Output the [X, Y] coordinate of the center of the cell containing the given text.  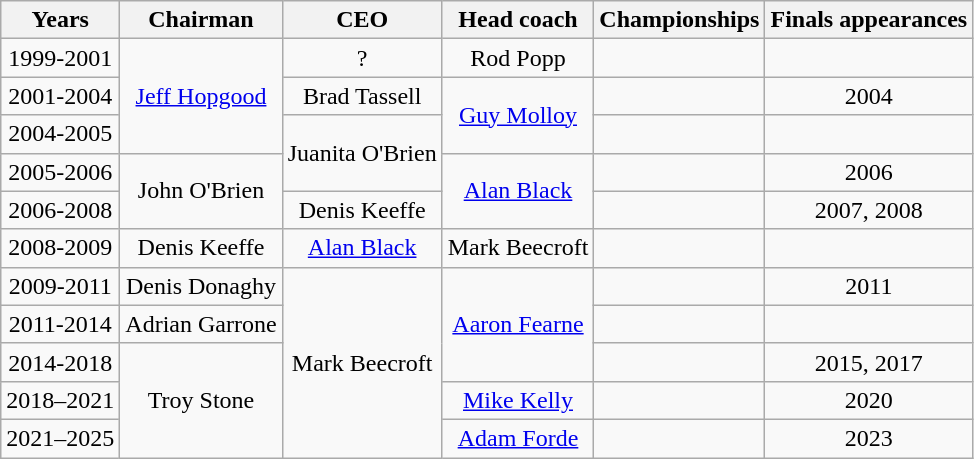
Finals appearances [869, 20]
2006 [869, 172]
Adrian Garrone [201, 324]
1999-2001 [60, 58]
2021–2025 [60, 438]
Troy Stone [201, 400]
2014-2018 [60, 362]
CEO [362, 20]
Juanita O'Brien [362, 153]
2006-2008 [60, 210]
Brad Tassell [362, 96]
Aaron Fearne [518, 324]
2009-2011 [60, 286]
Chairman [201, 20]
2015, 2017 [869, 362]
Guy Molloy [518, 115]
Championships [680, 20]
2004 [869, 96]
2011 [869, 286]
2020 [869, 400]
2005-2006 [60, 172]
2008-2009 [60, 248]
Rod Popp [518, 58]
2001-2004 [60, 96]
Jeff Hopgood [201, 96]
Head coach [518, 20]
2011-2014 [60, 324]
John O'Brien [201, 191]
2004-2005 [60, 134]
2018–2021 [60, 400]
? [362, 58]
2023 [869, 438]
Years [60, 20]
Adam Forde [518, 438]
2007, 2008 [869, 210]
Denis Donaghy [201, 286]
Mike Kelly [518, 400]
